Extract the [X, Y] coordinate from the center of the cell holding the provided text.  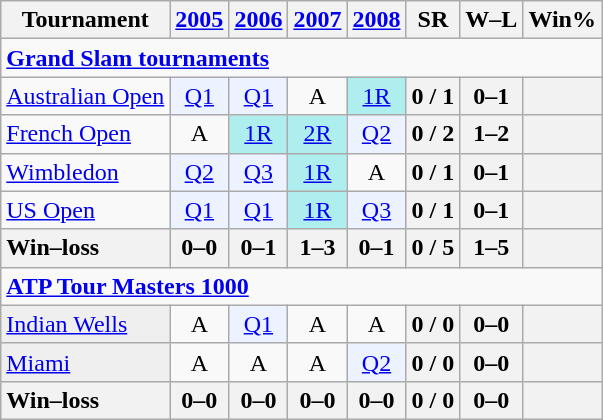
Indian Wells [86, 324]
Australian Open [86, 96]
2007 [318, 20]
2008 [376, 20]
1–3 [318, 248]
Tournament [86, 20]
2R [318, 134]
Wimbledon [86, 172]
US Open [86, 210]
Grand Slam tournaments [302, 58]
ATP Tour Masters 1000 [302, 286]
2005 [200, 20]
Miami [86, 362]
0 / 2 [433, 134]
W–L [492, 20]
French Open [86, 134]
SR [433, 20]
0 / 5 [433, 248]
1–5 [492, 248]
2006 [258, 20]
1–2 [492, 134]
Win% [562, 20]
